Detect which cell encompasses the target text, then output its [X, Y] center coordinate. 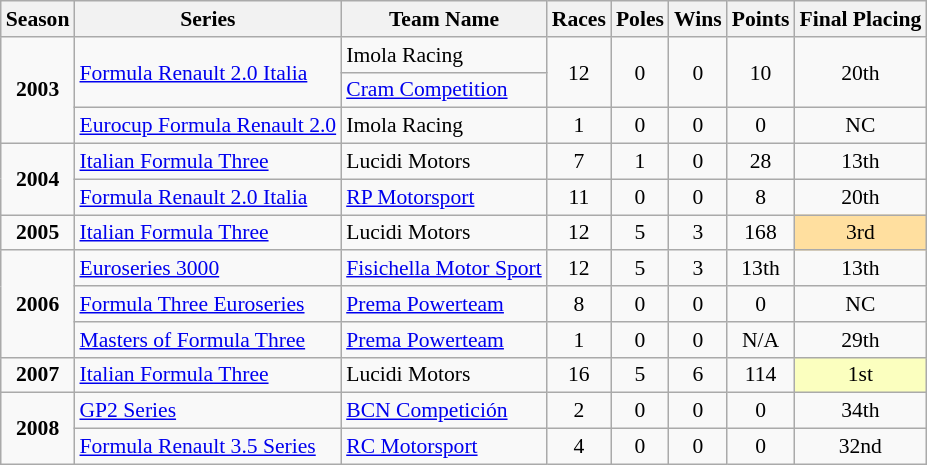
Formula Three Euroseries [208, 304]
2005 [38, 233]
168 [761, 233]
Races [579, 19]
10 [761, 72]
1st [860, 375]
34th [860, 411]
BCN Competición [444, 411]
Cram Competition [444, 90]
Wins [698, 19]
RC Motorsport [444, 447]
Series [208, 19]
7 [579, 162]
Poles [640, 19]
Fisichella Motor Sport [444, 269]
Eurocup Formula Renault 2.0 [208, 126]
Points [761, 19]
114 [761, 375]
2006 [38, 304]
11 [579, 197]
2 [579, 411]
3rd [860, 233]
Formula Renault 3.5 Series [208, 447]
Euroseries 3000 [208, 269]
4 [579, 447]
6 [698, 375]
Masters of Formula Three [208, 340]
29th [860, 340]
2007 [38, 375]
Final Placing [860, 19]
32nd [860, 447]
N/A [761, 340]
28 [761, 162]
Season [38, 19]
Team Name [444, 19]
GP2 Series [208, 411]
2004 [38, 180]
2003 [38, 90]
16 [579, 375]
RP Motorsport [444, 197]
2008 [38, 428]
